Capture the cell that displays the provided text and extract its (x, y) central coordinate. 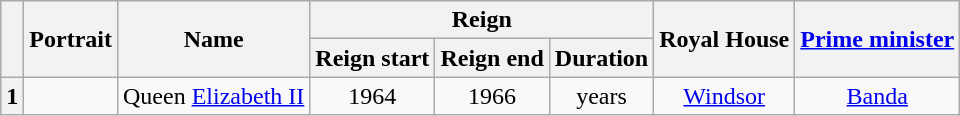
Portrait (71, 39)
Prime minister (878, 39)
Royal House (724, 39)
Reign start (372, 58)
1 (12, 96)
Banda (878, 96)
Reign end (492, 58)
Reign (482, 20)
Windsor (724, 96)
Name (213, 39)
Duration (601, 58)
Queen Elizabeth II (213, 96)
1966 (492, 96)
1964 (372, 96)
years (601, 96)
